From the cell containing the given text, extract its center point as [X, Y] coordinate. 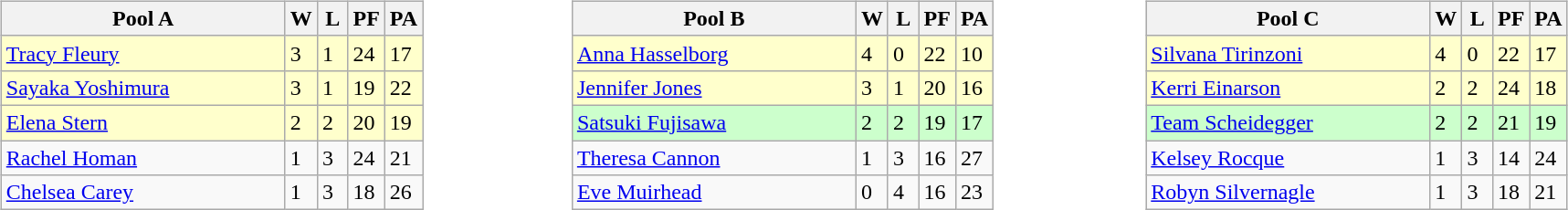
10 [973, 53]
Kerri Einarson [1288, 88]
26 [404, 193]
Pool C [1288, 18]
23 [973, 193]
Kelsey Rocque [1288, 158]
Jennifer Jones [714, 88]
Team Scheidegger [1288, 122]
Theresa Cannon [714, 158]
Pool B [714, 18]
Satsuki Fujisawa [714, 122]
27 [973, 158]
Chelsea Carey [142, 193]
Elena Stern [142, 122]
Rachel Homan [142, 158]
Silvana Tirinzoni [1288, 53]
Pool A [142, 18]
Anna Hasselborg [714, 53]
Eve Muirhead [714, 193]
Sayaka Yoshimura [142, 88]
Tracy Fleury [142, 53]
14 [1510, 158]
Robyn Silvernagle [1288, 193]
